Detect which cell encompasses the target text, then output its (x, y) center coordinate. 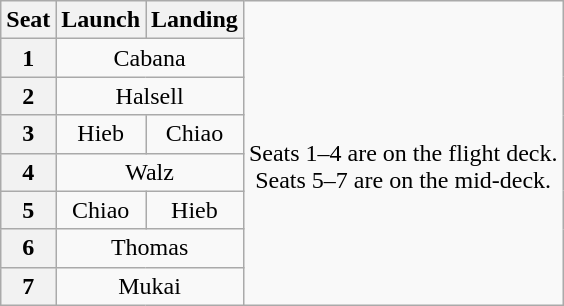
4 (28, 172)
Cabana (150, 58)
Mukai (150, 286)
Launch (101, 20)
Halsell (150, 96)
2 (28, 96)
5 (28, 210)
Walz (150, 172)
1 (28, 58)
Seat (28, 20)
Thomas (150, 248)
3 (28, 134)
7 (28, 286)
Seats 1–4 are on the flight deck.Seats 5–7 are on the mid-deck. (403, 153)
Landing (195, 20)
6 (28, 248)
